From the cell containing the given text, extract its center point as (X, Y) coordinate. 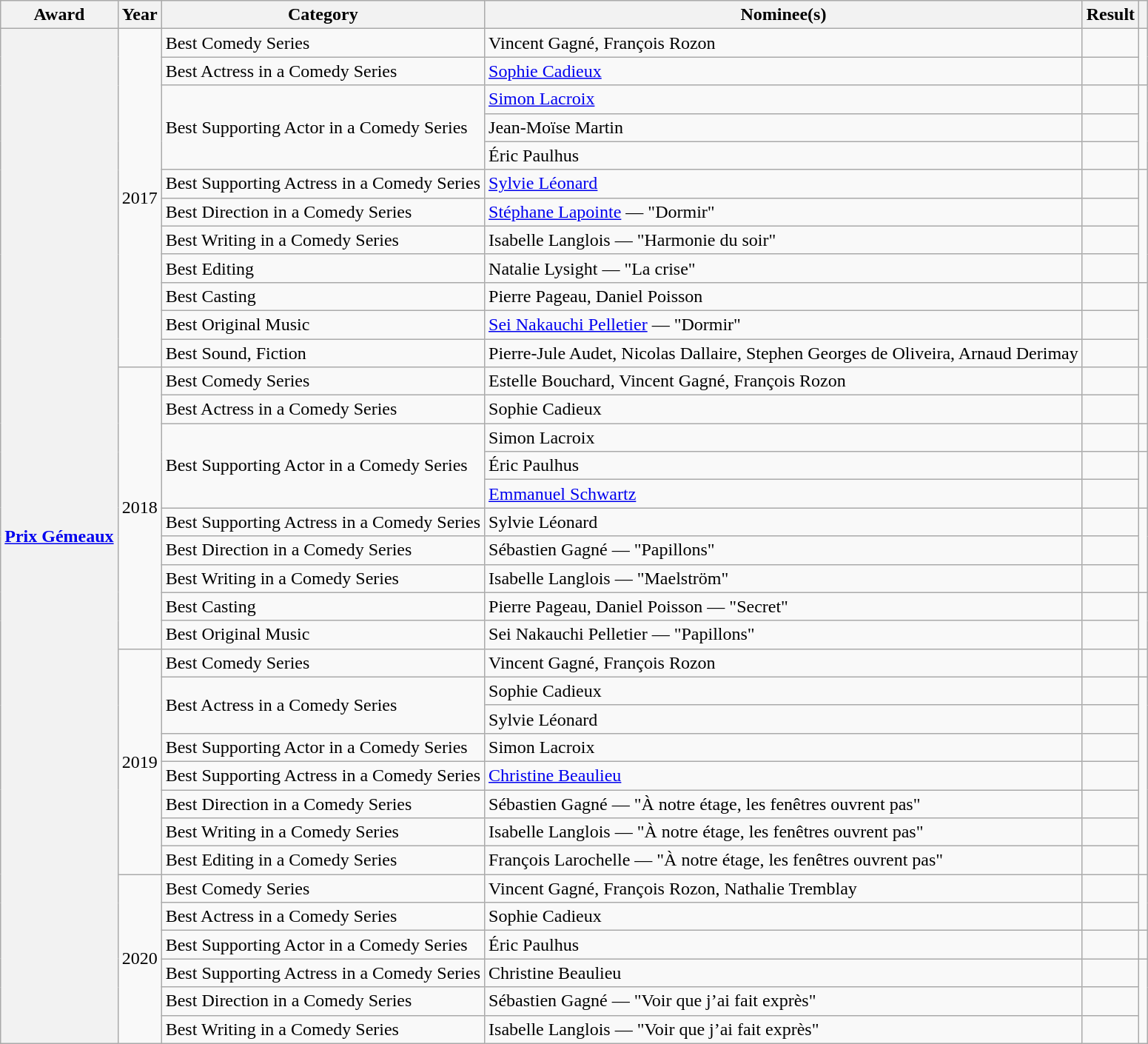
Result (1110, 15)
Sébastien Gagné — "À notre étage, les fenêtres ouvrent pas" (784, 803)
Estelle Bouchard, Vincent Gagné, François Rozon (784, 381)
Stéphane Lapointe — "Dormir" (784, 212)
Emmanuel Schwartz (784, 494)
Nominee(s) (784, 15)
2019 (139, 761)
Pierre-Jule Audet, Nicolas Dallaire, Stephen Georges de Oliveira, Arnaud Derimay (784, 353)
Sébastien Gagné — "Voir que j’ai fait exprès" (784, 1001)
Best Editing (323, 268)
Jean-Moïse Martin (784, 127)
Natalie Lysight — "La crise" (784, 268)
Isabelle Langlois — "Voir que j’ai fait exprès" (784, 1029)
Pierre Pageau, Daniel Poisson — "Secret" (784, 606)
Vincent Gagné, François Rozon, Nathalie Tremblay (784, 889)
Sébastien Gagné — "Papillons" (784, 550)
Category (323, 15)
Pierre Pageau, Daniel Poisson (784, 296)
Isabelle Langlois — "Maelström" (784, 578)
Isabelle Langlois — "À notre étage, les fenêtres ouvrent pas" (784, 832)
François Larochelle — "À notre étage, les fenêtres ouvrent pas" (784, 860)
2018 (139, 508)
2020 (139, 959)
2017 (139, 198)
Prix Gémeaux (59, 536)
Best Editing in a Comedy Series (323, 860)
Year (139, 15)
Best Sound, Fiction (323, 353)
Sei Nakauchi Pelletier — "Dormir" (784, 324)
Sei Nakauchi Pelletier — "Papillons" (784, 635)
Award (59, 15)
Isabelle Langlois — "Harmonie du soir" (784, 240)
